Detect which cell encompasses the target text, then output its [x, y] center coordinate. 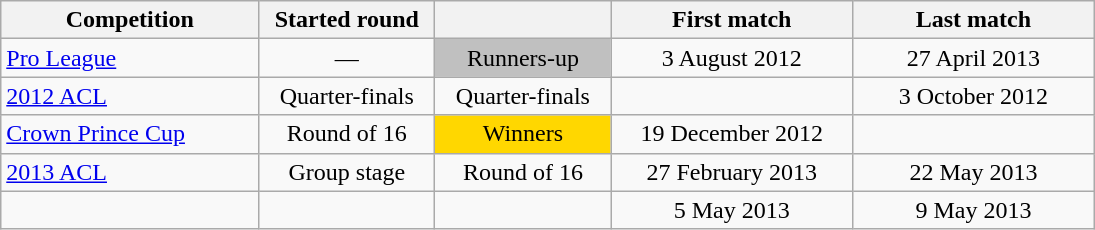
27 April 2013 [974, 58]
Pro League [130, 58]
9 May 2013 [974, 210]
First match [732, 20]
Last match [974, 20]
19 December 2012 [732, 134]
2013 ACL [130, 172]
5 May 2013 [732, 210]
Crown Prince Cup [130, 134]
3 August 2012 [732, 58]
2012 ACL [130, 96]
Winners [523, 134]
Competition [130, 20]
27 February 2013 [732, 172]
3 October 2012 [974, 96]
Started round [347, 20]
Runners-up [523, 58]
— [347, 58]
Group stage [347, 172]
22 May 2013 [974, 172]
